Pinpoint the cell where the given text exists, returning its (x, y) midpoint coordinate. 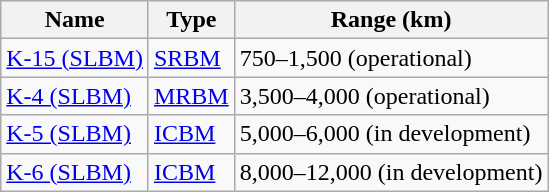
Range (km) (391, 20)
3,500–4,000 (operational) (391, 96)
K-15 (SLBM) (75, 58)
8,000–12,000 (in development) (391, 172)
K-6 (SLBM) (75, 172)
K-4 (SLBM) (75, 96)
SRBM (191, 58)
MRBM (191, 96)
Name (75, 20)
750–1,500 (operational) (391, 58)
K-5 (SLBM) (75, 134)
Type (191, 20)
5,000–6,000 (in development) (391, 134)
